Return the (x, y) coordinate for the center point of the cell that contains the specified text.  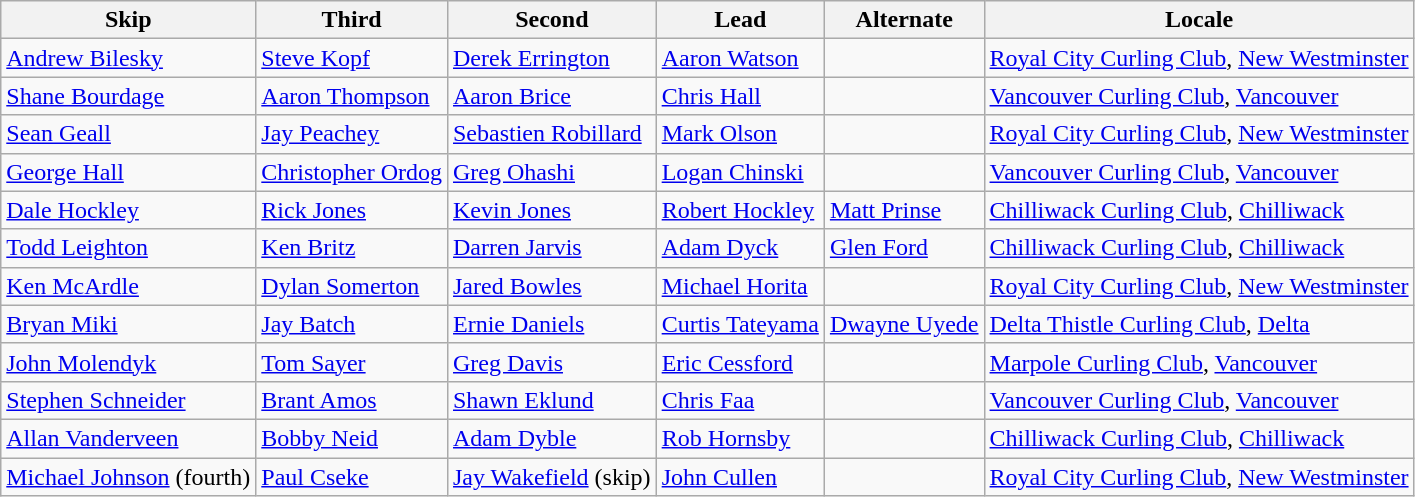
Bryan Miki (128, 324)
Dwayne Uyede (904, 324)
Alternate (904, 20)
Greg Ohashi (552, 172)
Todd Leighton (128, 248)
John Cullen (740, 477)
Curtis Tateyama (740, 324)
Allan Vanderveen (128, 438)
Jay Peachey (352, 134)
Glen Ford (904, 248)
Delta Thistle Curling Club, Delta (1199, 324)
Christopher Ordog (352, 172)
Ernie Daniels (552, 324)
Robert Hockley (740, 210)
Second (552, 20)
Darren Jarvis (552, 248)
Aaron Brice (552, 96)
Jared Bowles (552, 286)
Eric Cessford (740, 362)
John Molendyk (128, 362)
Mark Olson (740, 134)
Kevin Jones (552, 210)
Ken Britz (352, 248)
Ken McArdle (128, 286)
Rick Jones (352, 210)
Adam Dyck (740, 248)
Steve Kopf (352, 58)
Paul Cseke (352, 477)
George Hall (128, 172)
Stephen Schneider (128, 400)
Third (352, 20)
Chris Faa (740, 400)
Derek Errington (552, 58)
Shawn Eklund (552, 400)
Marpole Curling Club, Vancouver (1199, 362)
Aaron Thompson (352, 96)
Andrew Bilesky (128, 58)
Rob Hornsby (740, 438)
Locale (1199, 20)
Jay Wakefield (skip) (552, 477)
Dylan Somerton (352, 286)
Adam Dyble (552, 438)
Lead (740, 20)
Dale Hockley (128, 210)
Michael Johnson (fourth) (128, 477)
Jay Batch (352, 324)
Chris Hall (740, 96)
Sebastien Robillard (552, 134)
Brant Amos (352, 400)
Bobby Neid (352, 438)
Skip (128, 20)
Logan Chinski (740, 172)
Shane Bourdage (128, 96)
Matt Prinse (904, 210)
Tom Sayer (352, 362)
Sean Geall (128, 134)
Greg Davis (552, 362)
Aaron Watson (740, 58)
Michael Horita (740, 286)
